Capture the cell that displays the provided text and extract its [X, Y] central coordinate. 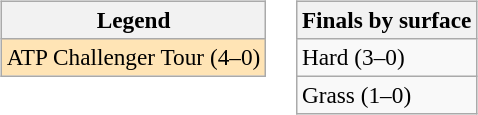
Hard (3–0) [387, 57]
Grass (1–0) [387, 95]
Finals by surface [387, 20]
ATP Challenger Tour (4–0) [133, 57]
Legend [133, 20]
